Return (x, y) of the center of cell containing provided text 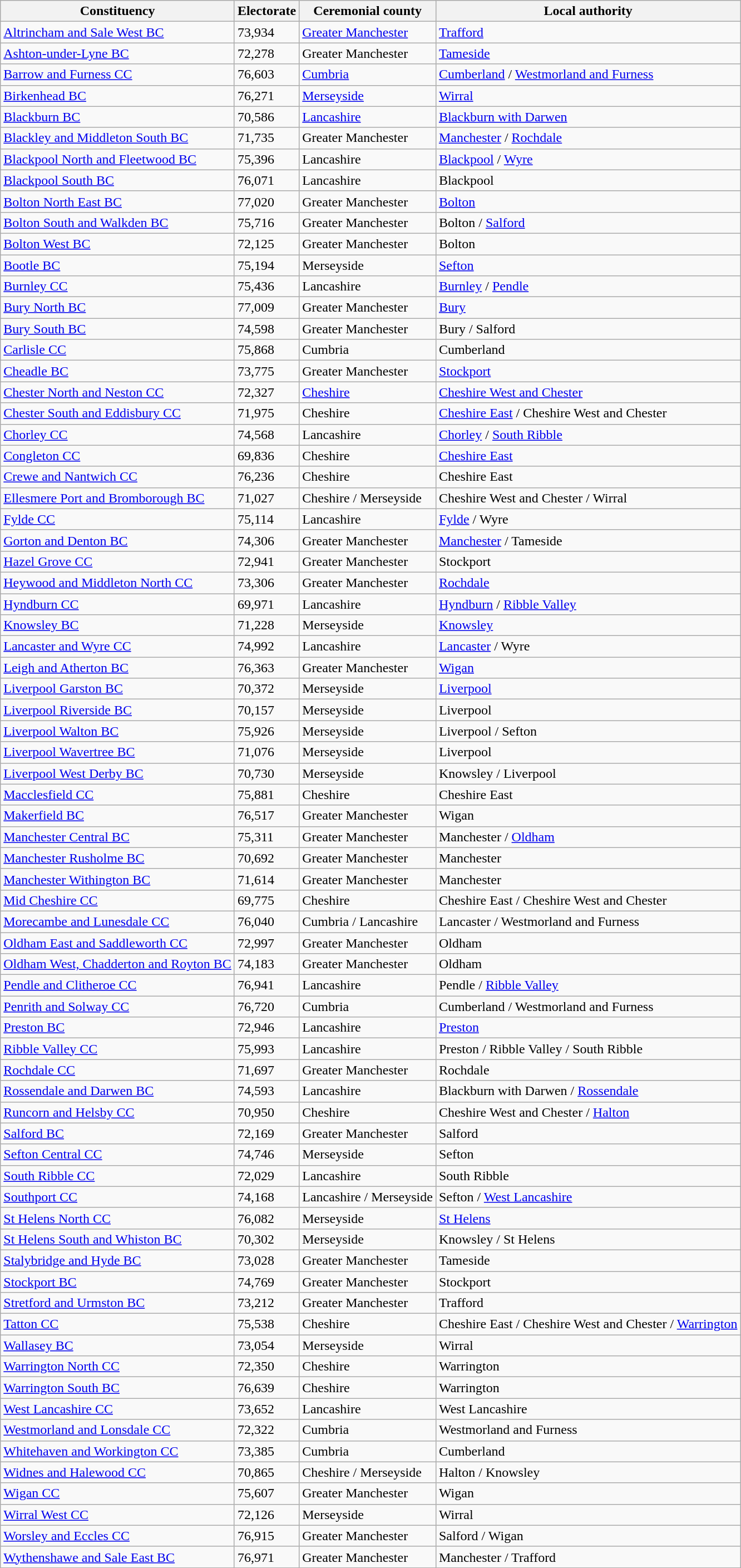
Hazel Grove CC (118, 561)
75,716 (266, 223)
Westmorland and Furness (588, 1430)
Manchester Central BC (118, 837)
75,436 (266, 287)
Birkenhead BC (118, 96)
Chester South and Eddisbury CC (118, 413)
West Lancashire CC (118, 1409)
Pendle / Ribble Valley (588, 985)
Bury / Salford (588, 329)
Cumbria / Lancashire (368, 921)
Lancaster / Westmorland and Furness (588, 921)
73,212 (266, 1303)
Bolton South and Walkden BC (118, 223)
Wigan CC (118, 1493)
Salford BC (118, 1133)
72,941 (266, 561)
69,971 (266, 604)
76,941 (266, 985)
75,538 (266, 1324)
St Helens South and Whiston BC (118, 1239)
Cheshire West and Chester / Halton (588, 1112)
72,322 (266, 1430)
Cheshire East / Cheshire West and Chester / Warrington (588, 1324)
74,168 (266, 1197)
74,306 (266, 540)
Congleton CC (118, 456)
74,183 (266, 964)
Pendle and Clitheroe CC (118, 985)
Bury South BC (118, 329)
St Helens (588, 1218)
Blackley and Middleton South BC (118, 138)
Hyndburn CC (118, 604)
72,997 (266, 943)
Manchester Withington BC (118, 879)
Rochdale CC (118, 1070)
Cheshire West and Chester (588, 392)
71,975 (266, 413)
76,363 (266, 668)
76,040 (266, 921)
Manchester / Trafford (588, 1557)
Oldham East and Saddleworth CC (118, 943)
Knowsley BC (118, 625)
75,194 (266, 265)
Liverpool Walton BC (118, 731)
73,934 (266, 32)
Chorley / South Ribble (588, 435)
76,071 (266, 180)
South Ribble CC (118, 1176)
Crewe and Nantwich CC (118, 477)
Preston (588, 1028)
70,950 (266, 1112)
Gorton and Denton BC (118, 540)
Stalybridge and Hyde BC (118, 1260)
76,971 (266, 1557)
77,020 (266, 201)
70,157 (266, 710)
Warrington North CC (118, 1367)
Wallasey BC (118, 1345)
Lancaster and Wyre CC (118, 647)
70,372 (266, 689)
Westmorland and Lonsdale CC (118, 1430)
Knowsley (588, 625)
76,517 (266, 816)
Altrincham and Sale West BC (118, 32)
71,697 (266, 1070)
72,327 (266, 392)
Ashton-under-Lyne BC (118, 53)
Manchester / Tameside (588, 540)
76,236 (266, 477)
Carlisle CC (118, 350)
St Helens North CC (118, 1218)
70,692 (266, 858)
Sefton / West Lancashire (588, 1197)
Widnes and Halewood CC (118, 1472)
73,385 (266, 1451)
74,568 (266, 435)
Electorate (266, 11)
Bolton North East BC (118, 201)
75,993 (266, 1049)
72,169 (266, 1133)
Runcorn and Helsby CC (118, 1112)
Chorley CC (118, 435)
Cheshire West and Chester / Wirral (588, 498)
70,730 (266, 773)
Mid Cheshire CC (118, 900)
75,607 (266, 1493)
Cheadle BC (118, 371)
Sefton Central CC (118, 1155)
Worsley and Eccles CC (118, 1536)
73,652 (266, 1409)
75,868 (266, 350)
72,126 (266, 1515)
Salford / Wigan (588, 1536)
Penrith and Solway CC (118, 1007)
70,865 (266, 1472)
Wythenshawe and Sale East BC (118, 1557)
Bury North BC (118, 308)
75,114 (266, 519)
Warrington South BC (118, 1388)
Wirral West CC (118, 1515)
Knowsley / Liverpool (588, 773)
Lancashire / Merseyside (368, 1197)
Makerfield BC (118, 816)
73,054 (266, 1345)
Stockport BC (118, 1281)
74,992 (266, 647)
Bolton West BC (118, 244)
Oldham West, Chadderton and Royton BC (118, 964)
75,881 (266, 795)
Barrow and Furness CC (118, 75)
Fylde CC (118, 519)
Blackpool / Wyre (588, 159)
Knowsley / St Helens (588, 1239)
71,076 (266, 752)
71,735 (266, 138)
Liverpool / Sefton (588, 731)
West Lancashire (588, 1409)
75,396 (266, 159)
Leigh and Atherton BC (118, 668)
74,593 (266, 1091)
Burnley CC (118, 287)
72,125 (266, 244)
Preston BC (118, 1028)
Local authority (588, 11)
75,311 (266, 837)
73,028 (266, 1260)
73,775 (266, 371)
Bolton / Salford (588, 223)
70,586 (266, 117)
Halton / Knowsley (588, 1472)
Blackburn BC (118, 117)
69,836 (266, 456)
Manchester Rusholme BC (118, 858)
Constituency (118, 11)
Liverpool West Derby BC (118, 773)
Liverpool Riverside BC (118, 710)
South Ribble (588, 1176)
Blackpool (588, 180)
Liverpool Garston BC (118, 689)
72,029 (266, 1176)
76,603 (266, 75)
Preston / Ribble Valley / South Ribble (588, 1049)
71,027 (266, 498)
73,306 (266, 583)
Ribble Valley CC (118, 1049)
76,915 (266, 1536)
Stretford and Urmston BC (118, 1303)
Manchester / Rochdale (588, 138)
Fylde / Wyre (588, 519)
Blackpool South BC (118, 180)
72,350 (266, 1367)
Tatton CC (118, 1324)
Liverpool Wavertree BC (118, 752)
Blackburn with Darwen / Rossendale (588, 1091)
Heywood and Middleton North CC (118, 583)
Chester North and Neston CC (118, 392)
Morecambe and Lunesdale CC (118, 921)
Manchester / Oldham (588, 837)
Salford (588, 1133)
76,271 (266, 96)
74,769 (266, 1281)
70,302 (266, 1239)
76,720 (266, 1007)
72,946 (266, 1028)
76,082 (266, 1218)
Bury (588, 308)
Blackburn with Darwen (588, 117)
Ellesmere Port and Bromborough BC (118, 498)
Ceremonial county (368, 11)
75,926 (266, 731)
76,639 (266, 1388)
Blackpool North and Fleetwood BC (118, 159)
Rossendale and Darwen BC (118, 1091)
Lancaster / Wyre (588, 647)
Hyndburn / Ribble Valley (588, 604)
Whitehaven and Workington CC (118, 1451)
71,228 (266, 625)
Burnley / Pendle (588, 287)
71,614 (266, 879)
77,009 (266, 308)
72,278 (266, 53)
Macclesfield CC (118, 795)
69,775 (266, 900)
74,598 (266, 329)
74,746 (266, 1155)
Southport CC (118, 1197)
Bootle BC (118, 265)
